Output the (X, Y) coordinate of the center of the cell containing the given text.  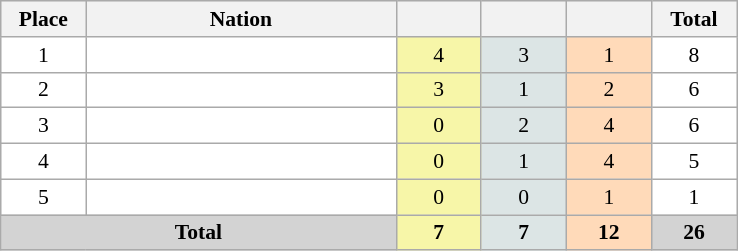
8 (694, 55)
12 (608, 233)
Place (44, 19)
Nation (241, 19)
26 (694, 233)
